Return [X, Y] of the center of cell containing provided text 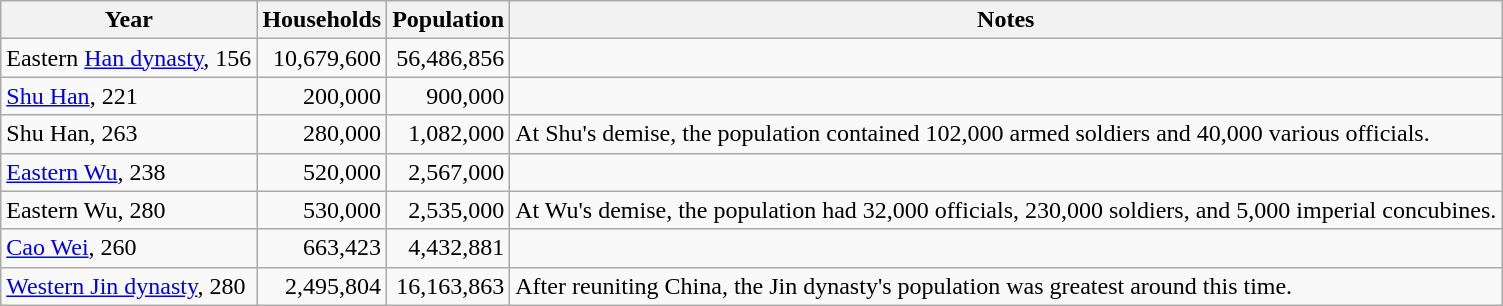
Western Jin dynasty, 280 [129, 286]
200,000 [322, 96]
4,432,881 [448, 248]
16,163,863 [448, 286]
520,000 [322, 172]
Eastern Wu, 238 [129, 172]
Notes [1006, 20]
900,000 [448, 96]
Eastern Wu, 280 [129, 210]
56,486,856 [448, 58]
Population [448, 20]
1,082,000 [448, 134]
At Wu's demise, the population had 32,000 officials, 230,000 soldiers, and 5,000 imperial concubines. [1006, 210]
2,567,000 [448, 172]
Eastern Han dynasty, 156 [129, 58]
2,495,804 [322, 286]
10,679,600 [322, 58]
Shu Han, 263 [129, 134]
530,000 [322, 210]
After reuniting China, the Jin dynasty's population was greatest around this time. [1006, 286]
280,000 [322, 134]
At Shu's demise, the population contained 102,000 armed soldiers and 40,000 various officials. [1006, 134]
Year [129, 20]
Cao Wei, 260 [129, 248]
Households [322, 20]
Shu Han, 221 [129, 96]
663,423 [322, 248]
2,535,000 [448, 210]
